Return the (X, Y) coordinate for the center point of the cell that contains the specified text.  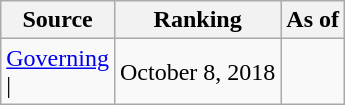
Ranking (197, 20)
October 8, 2018 (197, 72)
As of (313, 20)
Governing| (58, 72)
Source (58, 20)
